For the text-containing cell, return its midpoint in (X, Y) coordinate format. 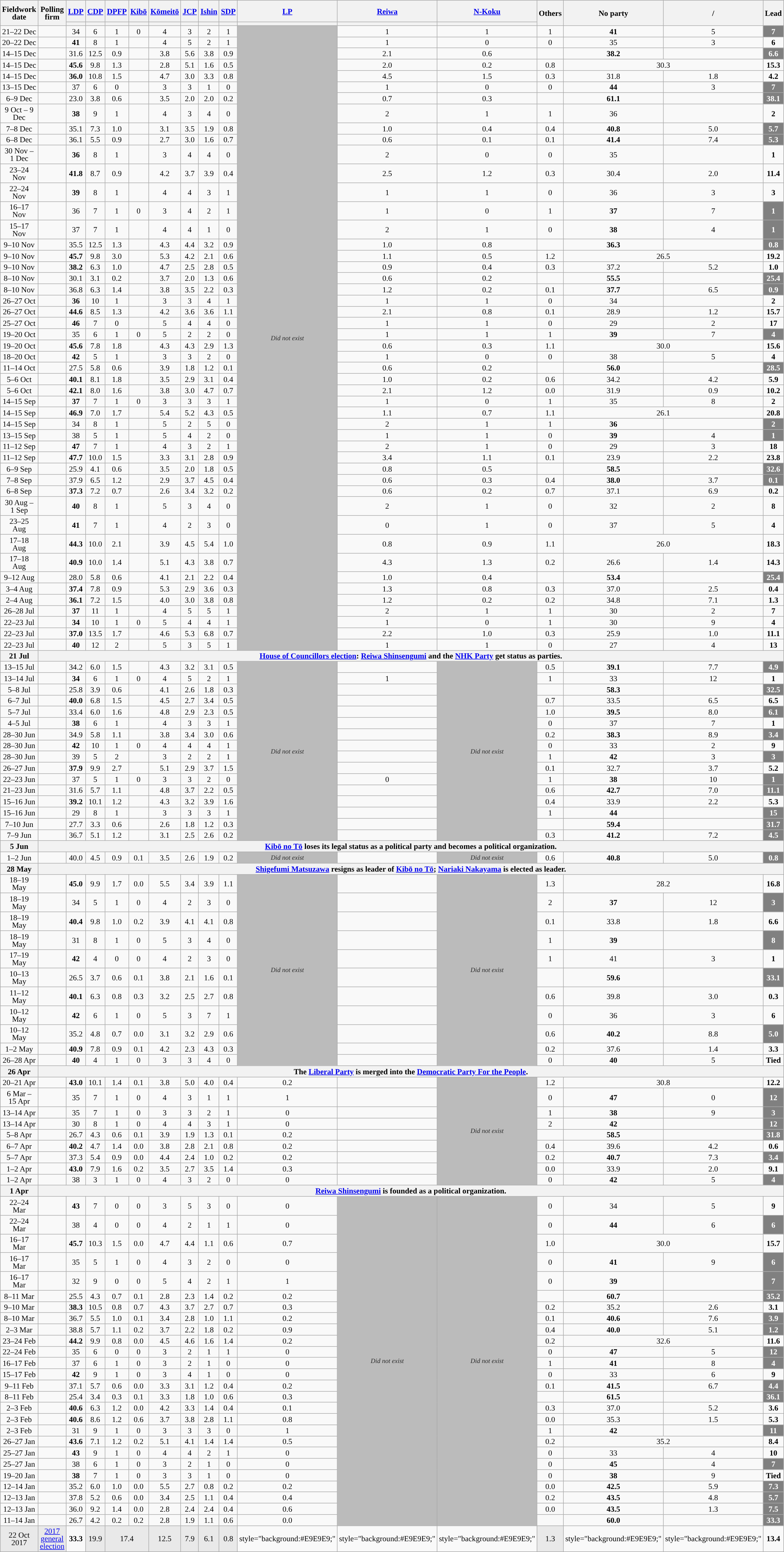
8.6 (95, 1419)
27.5 (76, 368)
11–14 Jan (19, 1520)
37.7 (613, 289)
Reiwa (387, 11)
6–8 Dec (19, 140)
7–9 Jun (19, 835)
30.3 (663, 65)
6–9 Dec (19, 99)
CDP (95, 11)
11–14 Oct (19, 368)
23.9 (613, 458)
18.3 (773, 544)
23.8 (773, 458)
8.4 (773, 1441)
Fieldwork date (19, 13)
43.6 (76, 1441)
38.1 (773, 99)
13–15 Sep (19, 435)
19–20 Jan (19, 1475)
26–27 Jan (19, 1441)
6 Mar – 15 Apr (19, 1098)
26.6 (613, 562)
23–24 Feb (19, 1341)
37.8 (76, 1498)
10.8 (95, 76)
42.1 (76, 390)
35.3 (613, 1419)
28.0 (76, 577)
1–2 Jun (19, 858)
16–17 Feb (19, 1363)
7–8 Dec (19, 128)
5–8 Jul (19, 690)
1–2 May (19, 1049)
/ (713, 13)
1 Apr (19, 1191)
7.6 (713, 1318)
31.7 (773, 824)
35.1 (76, 128)
27.7 (76, 824)
5–7 Apr (19, 1157)
7.4 (713, 140)
9.1 (773, 1169)
LDP (76, 11)
8–10 Mar (19, 1318)
33.4 (76, 712)
38.0 (613, 480)
20.8 (773, 413)
58.3 (613, 690)
21–22 Dec (19, 31)
House of Councillors election: Reiwa Shinsengumi and the NHK Party get status as parties. (411, 656)
JCP (190, 11)
22–23 Jun (19, 779)
16.8 (773, 884)
Polling firm (52, 13)
26.0 (663, 544)
15 (773, 813)
28.2 (663, 884)
33.8 (613, 921)
41.2 (613, 835)
55.5 (613, 279)
17.4 (127, 1539)
9–12 Aug (19, 577)
12.2 (773, 1082)
5 Jun (19, 847)
12–14 Jan (19, 1486)
36.3 (613, 245)
14.3 (773, 562)
44.6 (76, 312)
Lead (773, 13)
59.6 (613, 978)
20–22 Dec (19, 42)
9 Oct – 9 Dec (19, 113)
39.5 (613, 712)
15.6 (773, 346)
41.8 (76, 174)
15.3 (773, 65)
21 Jul (19, 656)
25.5 (76, 1296)
13.4 (773, 1539)
38.8 (76, 1330)
7–10 Jun (19, 824)
18–20 Oct (19, 356)
6.7 (713, 1385)
30.8 (663, 1082)
17 (773, 323)
5–8 Apr (19, 1135)
Kibō (139, 11)
5.6 (190, 54)
6.9 (713, 491)
40.7 (613, 1157)
5–7 Jul (19, 712)
10.3 (95, 1243)
23–25 Aug (19, 525)
6–9 Sep (19, 469)
DPFP (117, 11)
8.1 (95, 379)
30 Aug – 1 Sep (19, 506)
56.0 (613, 368)
6–7 Jul (19, 701)
LP (287, 11)
21–23 Jun (19, 791)
35.5 (76, 245)
16–17 Nov (19, 211)
45 (613, 1464)
37.2 (613, 267)
26–28 Jul (19, 611)
33.1 (773, 978)
26.1 (663, 413)
47.7 (76, 458)
7.7 (713, 667)
17–19 May (19, 959)
30.4 (613, 174)
61.1 (613, 99)
8.5 (95, 312)
34.9 (76, 734)
25–27 Oct (19, 323)
10.5 (95, 1307)
19.9 (95, 1539)
33.5 (613, 701)
41.4 (613, 140)
39.2 (76, 801)
The Liberal Party is merged into the Democratic Party For the People. (411, 1071)
42.5 (613, 1486)
19.2 (773, 256)
37.6 (613, 1049)
28.9 (613, 312)
30 Nov – 1 Dec (19, 155)
61.5 (613, 1397)
23.0 (76, 99)
26 Apr (19, 1071)
15–17 Feb (19, 1375)
53.4 (613, 577)
22 Oct 2017 (19, 1539)
31.9 (613, 390)
8.9 (713, 734)
22–24 Feb (19, 1352)
34.8 (613, 600)
No party (613, 13)
44.3 (76, 544)
39.8 (613, 997)
11–12 May (19, 997)
40.4 (76, 921)
37.4 (76, 589)
Reiwa Shinsengumi is founded as a political organization. (411, 1191)
8.7 (95, 174)
SDP (228, 11)
N-Koku (487, 11)
4.9 (773, 667)
6–7 Apr (19, 1146)
59.4 (613, 824)
2017 general election (52, 1539)
Kibō no Tō loses its legal status as a political party and becomes a political organization. (411, 847)
11.4 (773, 174)
8.8 (713, 1034)
10.2 (773, 390)
36.8 (76, 289)
13–15 Dec (19, 87)
7.5 (773, 1509)
Shigefumi Matsuzawa resigns as leader of Kibō no Tō; Nariaki Nakayama is elected as leader. (411, 869)
Others (550, 13)
18 (773, 446)
39.1 (613, 667)
45.0 (76, 884)
20–21 Apr (19, 1082)
9–10 Mar (19, 1307)
13–14 Jul (19, 678)
13 (773, 644)
27 (613, 644)
13–15 Jul (19, 667)
25.8 (76, 690)
13.5 (95, 634)
9–11 Feb (19, 1385)
44.2 (76, 1341)
39.6 (613, 1146)
10–13 May (19, 978)
8–11 Feb (19, 1397)
7–8 Sep (19, 480)
42.7 (613, 791)
26–27 Jun (19, 768)
32.7 (613, 768)
60.0 (613, 1520)
8–11 Mar (19, 1296)
32.5 (773, 690)
41.5 (613, 1385)
3–4 Aug (19, 589)
11.6 (773, 1341)
26–28 Apr (19, 1060)
Ishin (209, 11)
2–3 Mar (19, 1330)
Kōmeitō (165, 11)
23–24 Nov (19, 174)
4–5 Jul (19, 723)
30.1 (76, 279)
46 (76, 323)
22–24 Nov (19, 192)
60.7 (613, 1296)
28 May (19, 869)
15–17 Nov (19, 230)
2–4 Aug (19, 600)
9.2 (95, 1509)
46.9 (76, 413)
6–8 Sep (19, 491)
28.5 (773, 368)
